Scan for the cell matching the given text and deliver its [X, Y] coordinate at center. 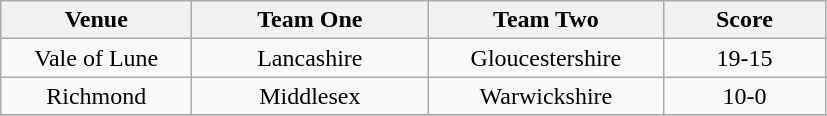
Venue [96, 20]
Vale of Lune [96, 58]
Warwickshire [546, 96]
Gloucestershire [546, 58]
19-15 [744, 58]
Score [744, 20]
Lancashire [310, 58]
10-0 [744, 96]
Middlesex [310, 96]
Richmond [96, 96]
Team One [310, 20]
Team Two [546, 20]
